Locate the cell with the specified text and output its (X, Y) center coordinate. 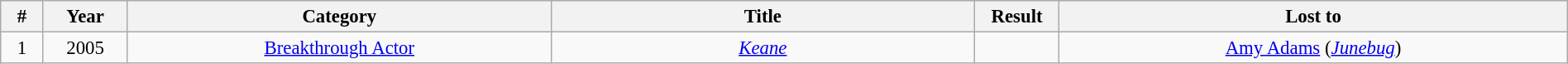
Result (1016, 17)
Keane (762, 48)
Amy Adams (Junebug) (1313, 48)
Breakthrough Actor (339, 48)
2005 (85, 48)
Title (762, 17)
Category (339, 17)
Lost to (1313, 17)
# (22, 17)
1 (22, 48)
Year (85, 17)
